Determine the [X, Y] coordinate at the center of the cell enclosing the given text.  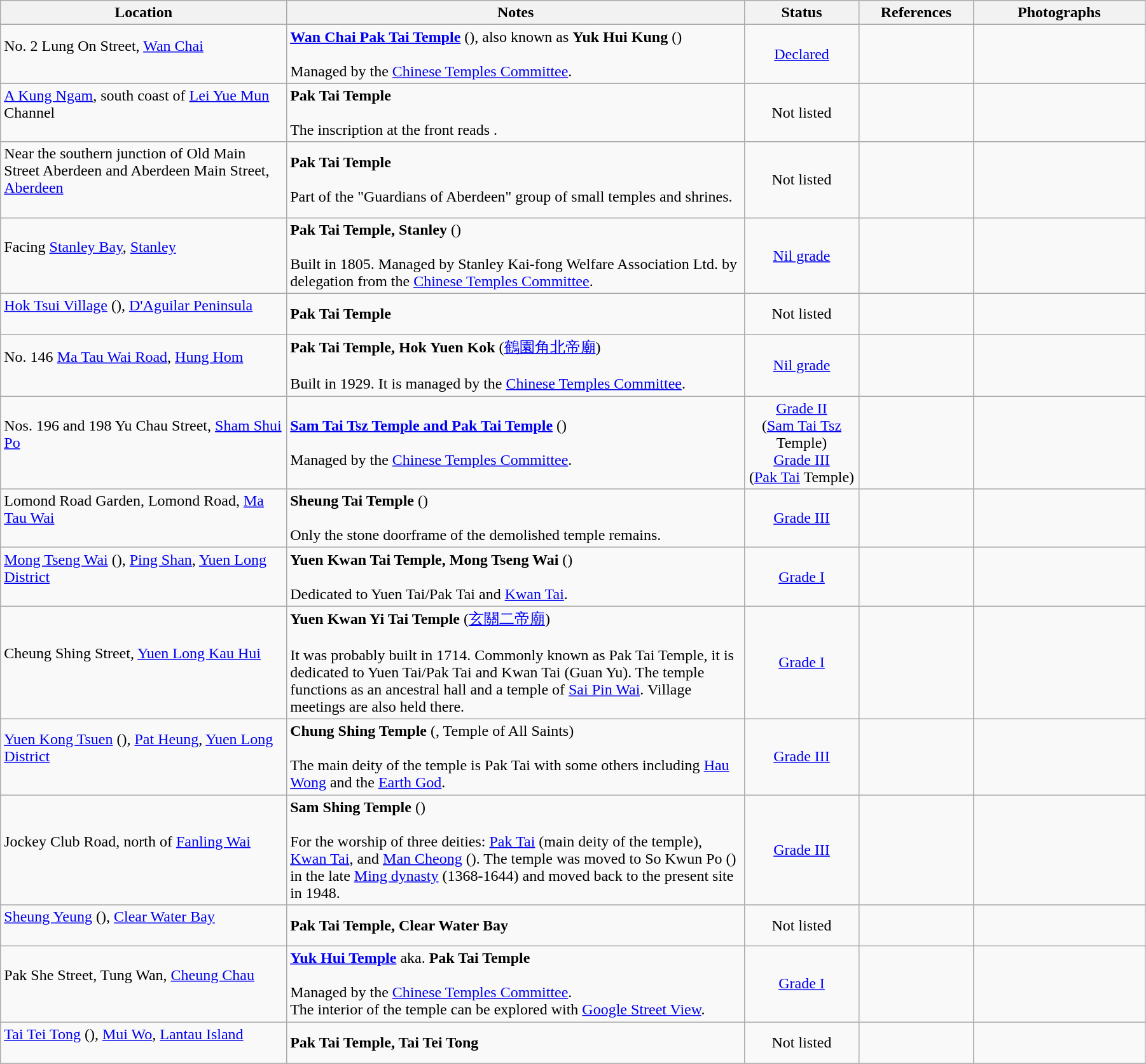
Notes [516, 13]
Pak Tai Temple, Hok Yuen Kok (鶴園角北帝廟)Built in 1929. It is managed by the Chinese Temples Committee. [516, 365]
Grade II(Sam Tai Tsz Temple)Grade III(Pak Tai Temple) [802, 443]
Sam Tai Tsz Temple and Pak Tai Temple ()Managed by the Chinese Temples Committee. [516, 443]
Pak Tai Temple, Stanley ()Built in 1805. Managed by Stanley Kai-fong Welfare Association Ltd. by delegation from the Chinese Temples Committee. [516, 256]
Cheung Shing Street, Yuen Long Kau Hui [144, 663]
Pak Tai Temple, Clear Water Bay [516, 926]
Tai Tei Tong (), Mui Wo, Lantau Island [144, 1043]
Pak She Street, Tung Wan, Cheung Chau [144, 985]
Nos. 196 and 198 Yu Chau Street, Sham Shui Po [144, 443]
Hok Tsui Village (), D'Aguilar Peninsula [144, 314]
Yuen Kwan Tai Temple, Mong Tseng Wai ()Dedicated to Yuen Tai/Pak Tai and Kwan Tai. [516, 577]
Jockey Club Road, north of Fanling Wai [144, 850]
Status [802, 13]
Pak Tai TemplePart of the "Guardians of Aberdeen" group of small temples and shrines. [516, 179]
Yuen Kong Tsuen (), Pat Heung, Yuen Long District [144, 757]
Pak Tai Temple [516, 314]
Wan Chai Pak Tai Temple (), also known as Yuk Hui Kung ()Managed by the Chinese Temples Committee. [516, 54]
Lomond Road Garden, Lomond Road, Ma Tau Wai [144, 518]
Near the southern junction of Old Main Street Aberdeen and Aberdeen Main Street, Aberdeen [144, 179]
No. 146 Ma Tau Wai Road, Hung Hom [144, 365]
Sheung Tai Temple ()Only the stone doorframe of the demolished temple remains. [516, 518]
A Kung Ngam, south coast of Lei Yue Mun Channel [144, 113]
Chung Shing Temple (, Temple of All Saints)The main deity of the temple is Pak Tai with some others including Hau Wong and the Earth God. [516, 757]
Sheung Yeung (), Clear Water Bay [144, 926]
Yuk Hui Temple aka. Pak Tai TempleManaged by the Chinese Temples Committee. The interior of the temple can be explored with Google Street View. [516, 985]
Pak Tai TempleThe inscription at the front reads . [516, 113]
No. 2 Lung On Street, Wan Chai [144, 54]
Mong Tseng Wai (), Ping Shan, Yuen Long District [144, 577]
Location [144, 13]
Facing Stanley Bay, Stanley [144, 256]
Declared [802, 54]
Pak Tai Temple, Tai Tei Tong [516, 1043]
References [916, 13]
Photographs [1059, 13]
